Pinpoint the cell where the given text exists, returning its [X, Y] midpoint coordinate. 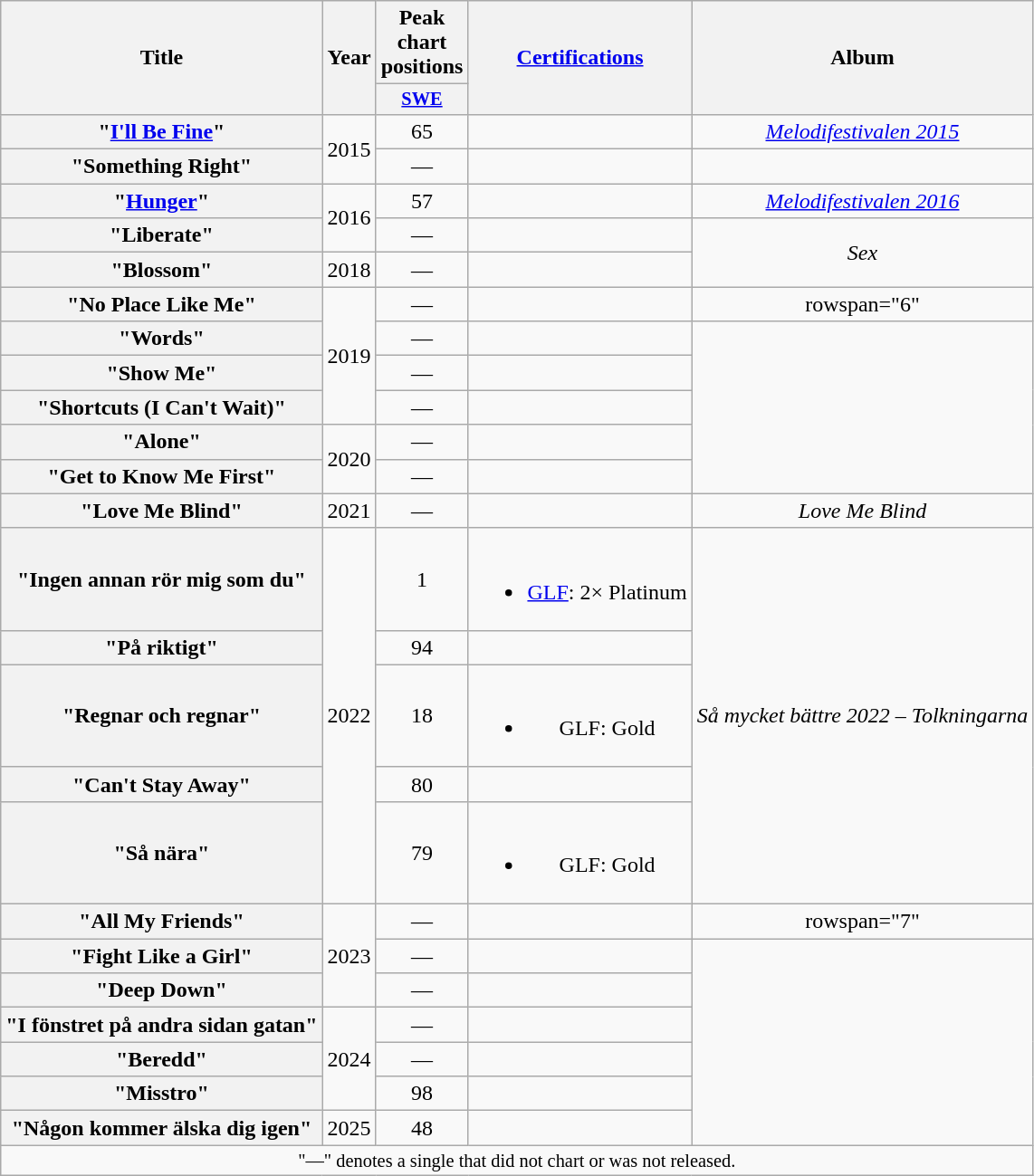
2022 [349, 715]
"Liberate" [161, 235]
"På riktigt" [161, 647]
"Regnar och regnar" [161, 715]
2025 [349, 1128]
Album [862, 58]
2016 [349, 218]
2015 [349, 148]
"No Place Like Me" [161, 304]
2024 [349, 1059]
"Shortcuts (I Can't Wait)" [161, 407]
"All My Friends" [161, 922]
"Blossom" [161, 270]
Så mycket bättre 2022 – Tolkningarna [862, 715]
Love Me Blind [862, 511]
GLF: 2× Platinum [579, 579]
"Ingen annan rör mig som du" [161, 579]
98 [422, 1094]
rowspan="7" [862, 922]
18 [422, 715]
Peak chart positions [422, 43]
"Love Me Blind" [161, 511]
Year [349, 58]
2021 [349, 511]
"Can't Stay Away" [161, 784]
"Någon kommer älska dig igen" [161, 1128]
"Something Right" [161, 167]
"Alone" [161, 442]
2018 [349, 270]
Melodifestivalen 2016 [862, 201]
"I fönstret på andra sidan gatan" [161, 1025]
"Words" [161, 339]
"Hunger" [161, 201]
2023 [349, 956]
Certifications [579, 58]
rowspan="6" [862, 304]
"Get to Know Me First" [161, 476]
"Deep Down" [161, 990]
57 [422, 201]
SWE [422, 100]
80 [422, 784]
"—" denotes a single that did not chart or was not released. [517, 1161]
"Show Me" [161, 373]
Sex [862, 253]
"Beredd" [161, 1059]
Title [161, 58]
"Misstro" [161, 1094]
"Så nära" [161, 853]
48 [422, 1128]
Melodifestivalen 2015 [862, 131]
65 [422, 131]
2020 [349, 459]
"I'll Be Fine" [161, 131]
1 [422, 579]
"Fight Like a Girl" [161, 956]
79 [422, 853]
2019 [349, 356]
94 [422, 647]
